Identify which cell holds the provided text, then report its [x, y] central coordinate. 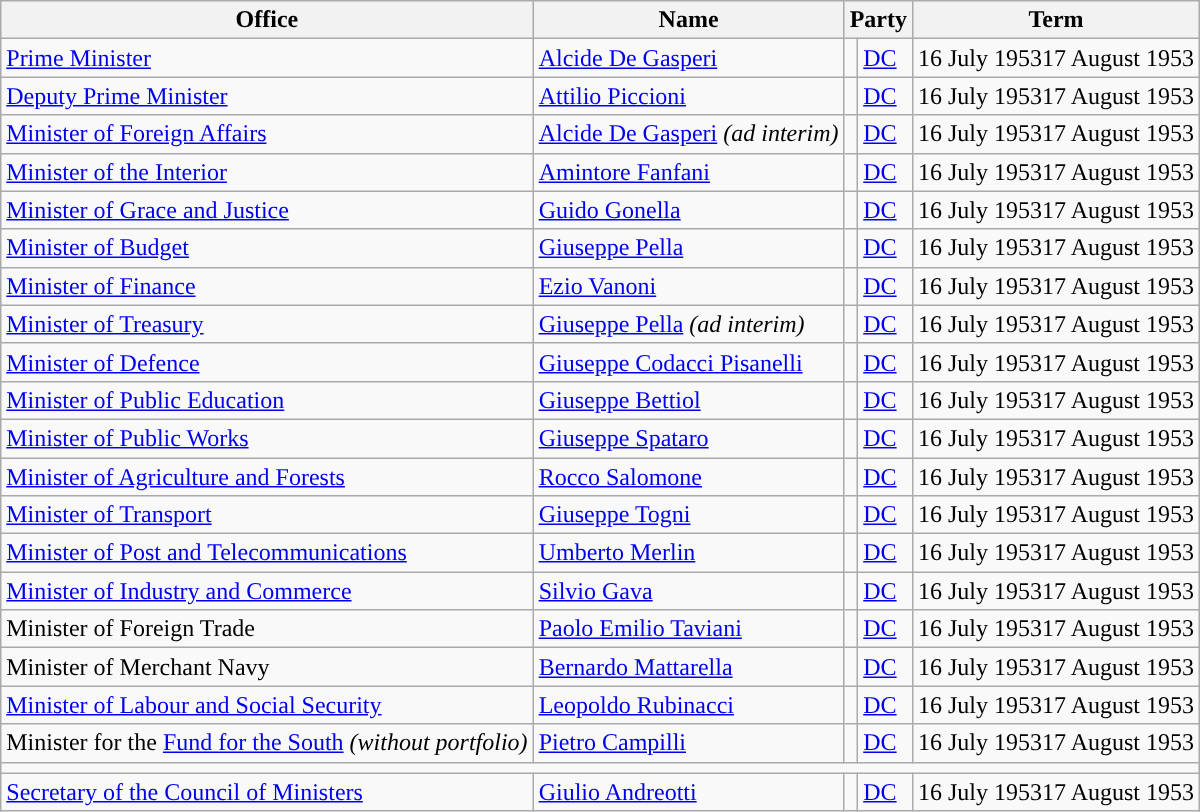
Giuseppe Pella (ad interim) [688, 324]
Minister of Grace and Justice [267, 210]
Minister of Merchant Navy [267, 667]
Giuseppe Spataro [688, 438]
Minister of Treasury [267, 324]
Minister of Defence [267, 362]
Paolo Emilio Taviani [688, 629]
Office [267, 20]
Minister of Foreign Affairs [267, 134]
Amintore Fanfani [688, 172]
Minister of Post and Telecommunications [267, 553]
Party [878, 20]
Bernardo Mattarella [688, 667]
Attilio Piccioni [688, 96]
Giuseppe Pella [688, 248]
Name [688, 20]
Giulio Andreotti [688, 792]
Minister of Transport [267, 515]
Minister of Labour and Social Security [267, 705]
Giuseppe Togni [688, 515]
Alcide De Gasperi [688, 58]
Minister of Public Education [267, 400]
Deputy Prime Minister [267, 96]
Minister of Public Works [267, 438]
Secretary of the Council of Ministers [267, 792]
Rocco Salomone [688, 477]
Guido Gonella [688, 210]
Silvio Gava [688, 591]
Giuseppe Codacci Pisanelli [688, 362]
Term [1056, 20]
Minister of Foreign Trade [267, 629]
Minister of Finance [267, 286]
Ezio Vanoni [688, 286]
Pietro Campilli [688, 743]
Minister for the Fund for the South (without portfolio) [267, 743]
Minister of the Interior [267, 172]
Alcide De Gasperi (ad interim) [688, 134]
Minister of Budget [267, 248]
Umberto Merlin [688, 553]
Minister of Industry and Commerce [267, 591]
Prime Minister [267, 58]
Minister of Agriculture and Forests [267, 477]
Leopoldo Rubinacci [688, 705]
Giuseppe Bettiol [688, 400]
